From the cell containing the given text, extract its center point as [x, y] coordinate. 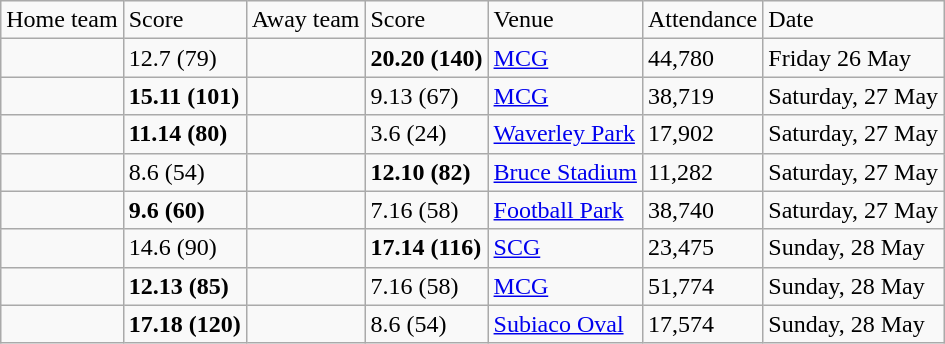
12.7 (79) [184, 58]
12.10 (82) [426, 172]
44,780 [702, 58]
9.6 (60) [184, 210]
SCG [565, 248]
11.14 (80) [184, 134]
17,902 [702, 134]
11,282 [702, 172]
20.20 (140) [426, 58]
23,475 [702, 248]
3.6 (24) [426, 134]
Home team [62, 20]
17,574 [702, 324]
Venue [565, 20]
38,740 [702, 210]
15.11 (101) [184, 96]
51,774 [702, 286]
Subiaco Oval [565, 324]
Away team [306, 20]
12.13 (85) [184, 286]
14.6 (90) [184, 248]
Friday 26 May [854, 58]
17.18 (120) [184, 324]
38,719 [702, 96]
Attendance [702, 20]
9.13 (67) [426, 96]
Football Park [565, 210]
17.14 (116) [426, 248]
Date [854, 20]
Waverley Park [565, 134]
Bruce Stadium [565, 172]
